Provide the [X, Y] coordinate of the cell's center where the given text is located.  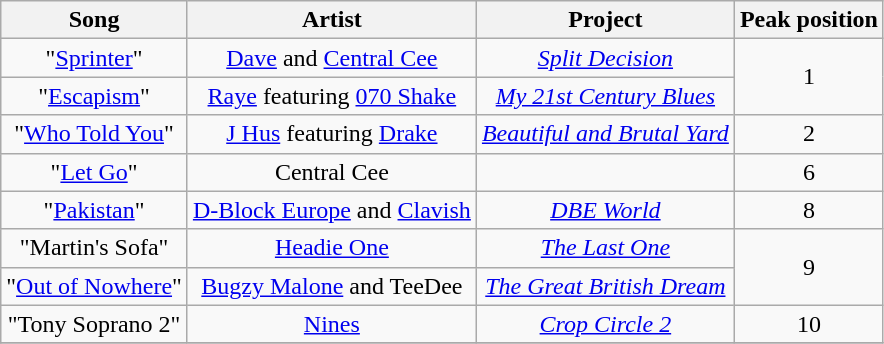
My 21st Century Blues [605, 96]
J Hus featuring Drake [332, 134]
1 [808, 77]
"Sprinter" [94, 58]
Artist [332, 20]
Project [605, 20]
Dave and Central Cee [332, 58]
"Martin's Sofa" [94, 248]
Central Cee [332, 172]
Nines [332, 324]
Song [94, 20]
Crop Circle 2 [605, 324]
"Who Told You" [94, 134]
"Let Go" [94, 172]
"Escapism" [94, 96]
The Great British Dream [605, 286]
Split Decision [605, 58]
Bugzy Malone and TeeDee [332, 286]
2 [808, 134]
Headie One [332, 248]
9 [808, 267]
6 [808, 172]
DBE World [605, 210]
10 [808, 324]
The Last One [605, 248]
"Pakistan" [94, 210]
"Tony Soprano 2" [94, 324]
"Out of Nowhere" [94, 286]
D-Block Europe and Clavish [332, 210]
Beautiful and Brutal Yard [605, 134]
Peak position [808, 20]
8 [808, 210]
Raye featuring 070 Shake [332, 96]
